Pinpoint the cell where the given text exists, returning its (X, Y) midpoint coordinate. 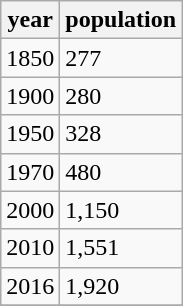
1,920 (121, 286)
year (30, 20)
1,150 (121, 210)
2016 (30, 286)
1950 (30, 134)
1850 (30, 58)
1970 (30, 172)
2000 (30, 210)
population (121, 20)
328 (121, 134)
1900 (30, 96)
277 (121, 58)
280 (121, 96)
1,551 (121, 248)
480 (121, 172)
2010 (30, 248)
